Determine the (x, y) coordinate at the center of the cell enclosing the given text.  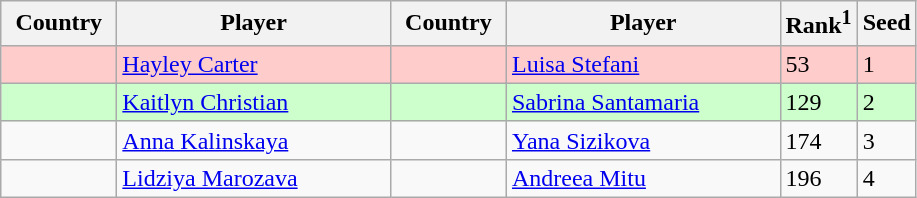
2 (886, 102)
196 (818, 178)
Luisa Stefani (643, 64)
Seed (886, 24)
Kaitlyn Christian (254, 102)
Sabrina Santamaria (643, 102)
Yana Sizikova (643, 140)
Anna Kalinskaya (254, 140)
174 (818, 140)
1 (886, 64)
Hayley Carter (254, 64)
53 (818, 64)
Lidziya Marozava (254, 178)
3 (886, 140)
Andreea Mitu (643, 178)
129 (818, 102)
Rank1 (818, 24)
4 (886, 178)
